Search for the cell housing the specified text and yield its (X, Y) center coordinate. 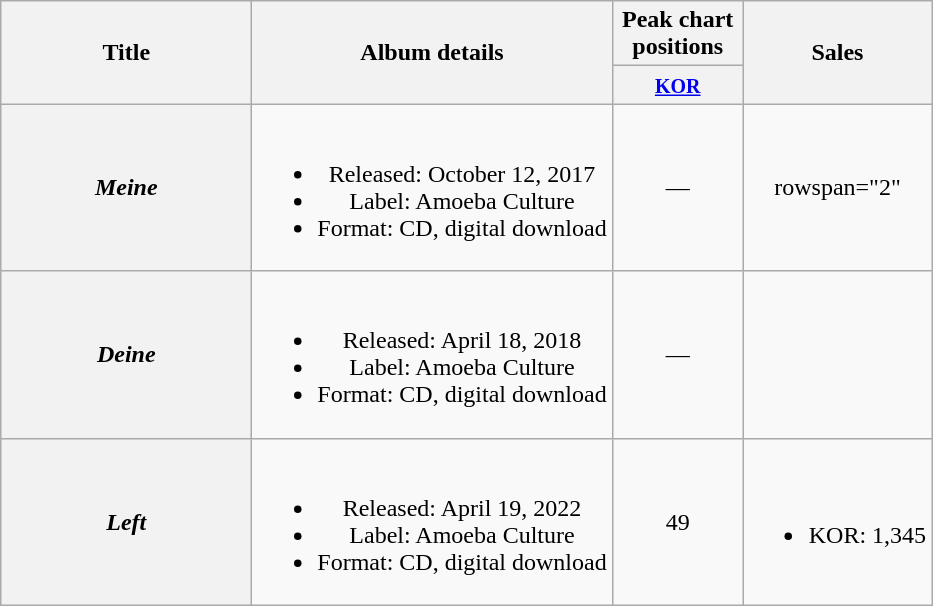
rowspan="2" (837, 188)
KOR: 1,345 (837, 522)
Left (126, 522)
Released: April 19, 2022Label: Amoeba CultureFormat: CD, digital download (432, 522)
Album details (432, 52)
Sales (837, 52)
Released: October 12, 2017Label: Amoeba CultureFormat: CD, digital download (432, 188)
Meine (126, 188)
Title (126, 52)
49 (678, 522)
Peak chart positions (678, 34)
Released: April 18, 2018Label: Amoeba CultureFormat: CD, digital download (432, 354)
Deine (126, 354)
KOR (678, 85)
